Pinpoint the cell where the given text exists, returning its [X, Y] midpoint coordinate. 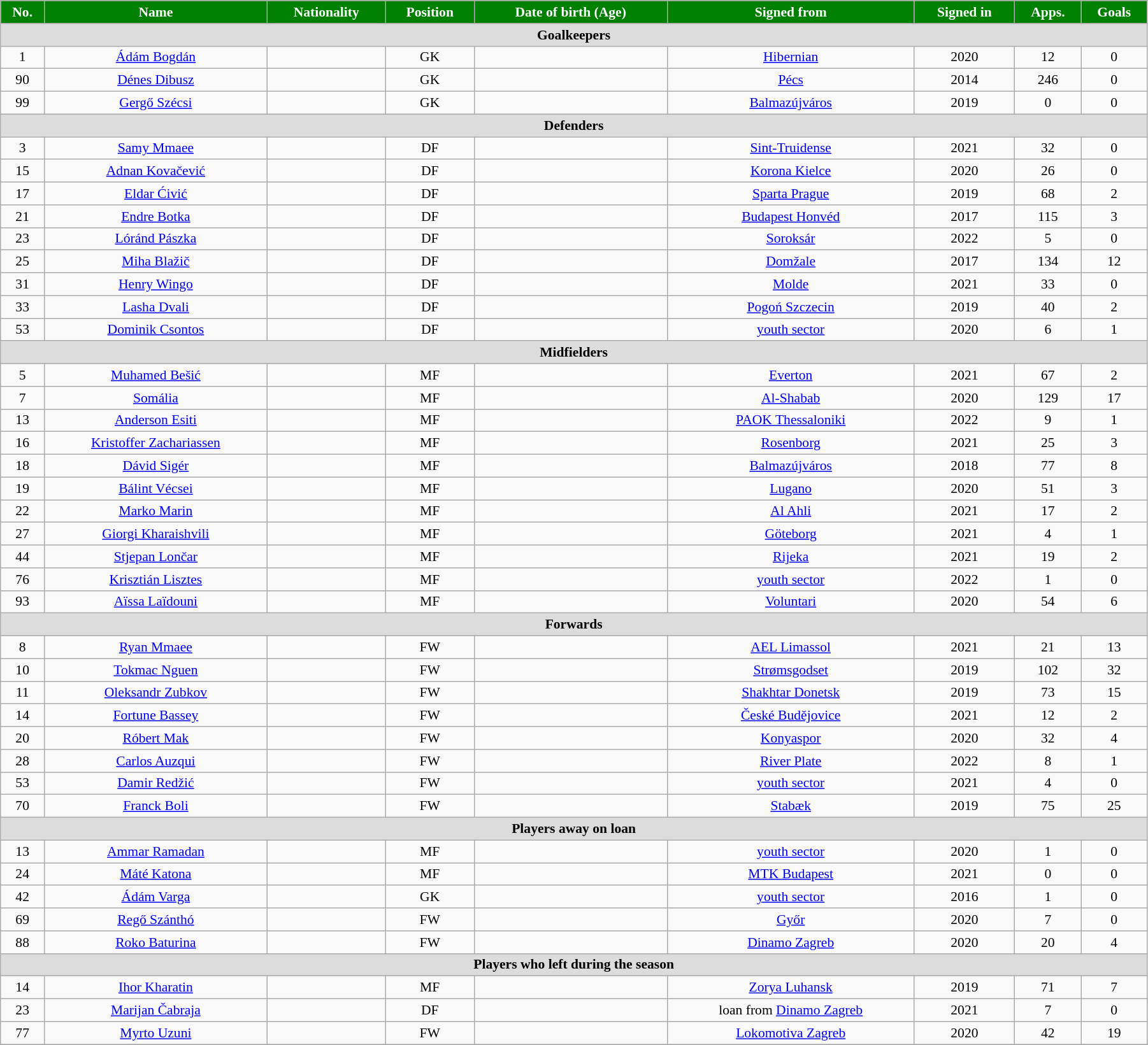
Dénes Dibusz [156, 80]
Carlos Auzqui [156, 761]
28 [23, 761]
Somália [156, 398]
246 [1048, 80]
Players who left during the season [574, 965]
Hibernian [791, 57]
Göteborg [791, 534]
Defenders [574, 125]
99 [23, 103]
73 [1048, 693]
Samy Mmaee [156, 148]
Date of birth (Age) [571, 12]
Signed from [791, 12]
Ryan Mmaee [156, 648]
68 [1048, 194]
AEL Limassol [791, 648]
16 [23, 443]
Lokomotiva Zagreb [791, 1033]
Tokmac Nguen [156, 670]
Máté Katona [156, 874]
Konyaspor [791, 738]
18 [23, 466]
Al-Shabab [791, 398]
River Plate [791, 761]
Ammar Ramadan [156, 851]
10 [23, 670]
Budapest Honvéd [791, 217]
90 [23, 80]
Giorgi Kharaishvili [156, 534]
Sint-Truidense [791, 148]
69 [23, 920]
Lóránd Pászka [156, 239]
Fortune Bassey [156, 716]
Rosenborg [791, 443]
54 [1048, 602]
115 [1048, 217]
Everton [791, 375]
Pogoń Szczecin [791, 307]
Nationality [326, 12]
Domžale [791, 262]
No. [23, 12]
Dávid Sigér [156, 466]
Franck Boli [156, 806]
Bálint Vécsei [156, 488]
Goalkeepers [574, 35]
2016 [965, 897]
Molde [791, 285]
75 [1048, 806]
Stabæk [791, 806]
Goals [1114, 12]
PAOK Thessaloniki [791, 420]
Ihor Kharatin [156, 988]
Signed in [965, 12]
26 [1048, 171]
67 [1048, 375]
Kristoffer Zachariassen [156, 443]
Apps. [1048, 12]
Győr [791, 920]
Roko Baturina [156, 942]
Dominik Csontos [156, 330]
27 [23, 534]
Al Ahli [791, 511]
Aïssa Laïdouni [156, 602]
Soroksár [791, 239]
134 [1048, 262]
Krisztián Lisztes [156, 579]
Midfielders [574, 353]
9 [1048, 420]
Pécs [791, 80]
Adnan Kovačević [156, 171]
Miha Blažič [156, 262]
loan from Dinamo Zagreb [791, 1011]
Players away on loan [574, 829]
44 [23, 557]
Stjepan Lončar [156, 557]
31 [23, 285]
Lugano [791, 488]
Gergő Szécsi [156, 103]
2018 [965, 466]
Muhamed Bešić [156, 375]
Marijan Čabraja [156, 1011]
Rijeka [791, 557]
Damir Redžić [156, 783]
Henry Wingo [156, 285]
Anderson Esiti [156, 420]
11 [23, 693]
76 [23, 579]
Lasha Dvali [156, 307]
Ádám Varga [156, 897]
Sparta Prague [791, 194]
40 [1048, 307]
Ádám Bogdán [156, 57]
Regő Szánthó [156, 920]
MTK Budapest [791, 874]
70 [23, 806]
Myrto Uzuni [156, 1033]
České Budějovice [791, 716]
24 [23, 874]
Strømsgodset [791, 670]
Shakhtar Donetsk [791, 693]
Eldar Ćivić [156, 194]
Voluntari [791, 602]
Zorya Luhansk [791, 988]
71 [1048, 988]
Marko Marin [156, 511]
Position [429, 12]
Korona Kielce [791, 171]
51 [1048, 488]
Dinamo Zagreb [791, 942]
22 [23, 511]
129 [1048, 398]
88 [23, 942]
93 [23, 602]
Forwards [574, 625]
102 [1048, 670]
Endre Botka [156, 217]
2014 [965, 80]
Name [156, 12]
Róbert Mak [156, 738]
Oleksandr Zubkov [156, 693]
